Capture the cell that displays the provided text and extract its [x, y] central coordinate. 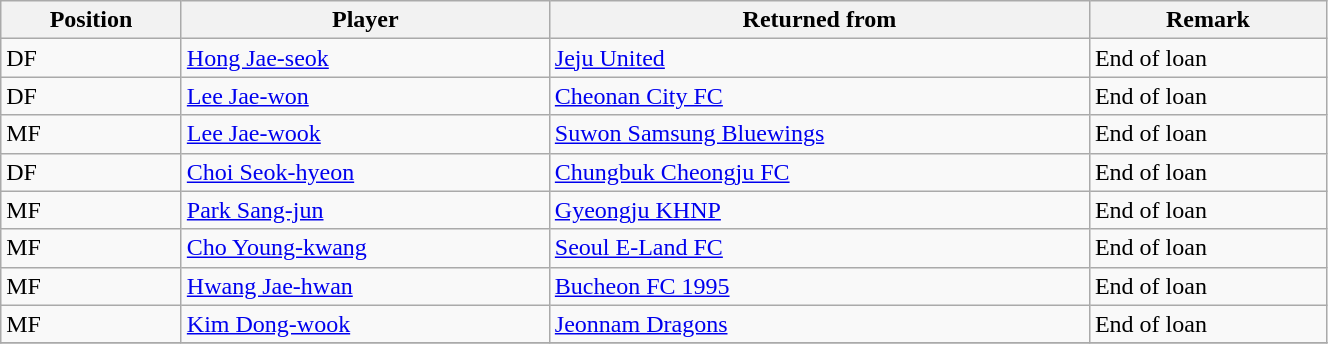
Hwang Jae-hwan [365, 286]
Bucheon FC 1995 [819, 286]
Remark [1208, 20]
Gyeongju KHNP [819, 210]
Jeju United [819, 58]
Choi Seok-hyeon [365, 172]
Returned from [819, 20]
Cheonan City FC [819, 96]
Lee Jae-wook [365, 134]
Player [365, 20]
Suwon Samsung Bluewings [819, 134]
Cho Young-kwang [365, 248]
Park Sang-jun [365, 210]
Position [92, 20]
Lee Jae-won [365, 96]
Hong Jae-seok [365, 58]
Jeonnam Dragons [819, 324]
Kim Dong-wook [365, 324]
Chungbuk Cheongju FC [819, 172]
Seoul E-Land FC [819, 248]
